Determine the [X, Y] coordinate at the center of the cell enclosing the given text.  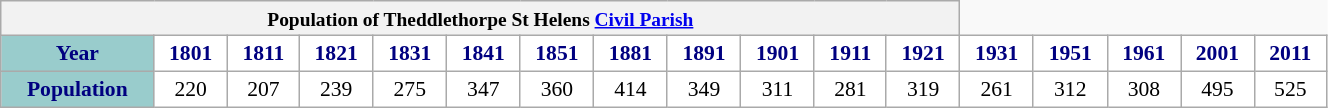
1961 [1144, 54]
349 [704, 90]
1891 [704, 54]
1901 [778, 54]
281 [850, 90]
525 [1290, 90]
207 [263, 90]
1881 [631, 54]
1921 [923, 54]
1851 [557, 54]
495 [1218, 90]
1801 [191, 54]
1811 [263, 54]
311 [778, 90]
1911 [850, 54]
239 [336, 90]
1841 [484, 54]
275 [410, 90]
261 [997, 90]
319 [923, 90]
312 [1070, 90]
360 [557, 90]
2011 [1290, 54]
414 [631, 90]
2001 [1218, 54]
Population of Theddlethorpe St Helens Civil Parish [480, 18]
1951 [1070, 54]
220 [191, 90]
347 [484, 90]
Year [78, 54]
1821 [336, 54]
1931 [997, 54]
1831 [410, 54]
308 [1144, 90]
Population [78, 90]
